Output the (x, y) coordinate of the center of the cell containing the given text.  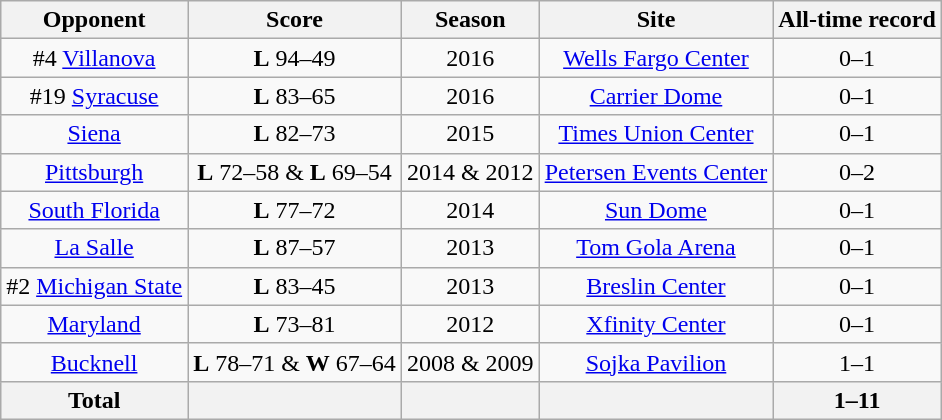
Score (295, 20)
Tom Gola Arena (656, 248)
2014 (470, 210)
#4 Villanova (94, 58)
#19 Syracuse (94, 96)
Siena (94, 134)
Season (470, 20)
Times Union Center (656, 134)
Petersen Events Center (656, 172)
L 73–81 (295, 324)
Breslin Center (656, 286)
L 87–57 (295, 248)
L 83–65 (295, 96)
L 78–71 & W 67–64 (295, 362)
L 94–49 (295, 58)
All-time record (858, 20)
Wells Fargo Center (656, 58)
Total (94, 400)
2008 & 2009 (470, 362)
2014 & 2012 (470, 172)
2012 (470, 324)
1–1 (858, 362)
2015 (470, 134)
Maryland (94, 324)
Site (656, 20)
Sun Dome (656, 210)
Carrier Dome (656, 96)
0–2 (858, 172)
1–11 (858, 400)
Xfinity Center (656, 324)
L 77–72 (295, 210)
Opponent (94, 20)
#2 Michigan State (94, 286)
South Florida (94, 210)
Sojka Pavilion (656, 362)
L 82–73 (295, 134)
Bucknell (94, 362)
Pittsburgh (94, 172)
L 72–58 & L 69–54 (295, 172)
L 83–45 (295, 286)
La Salle (94, 248)
